Find where the given text appears and provide that cell's center as [x, y] coordinate. 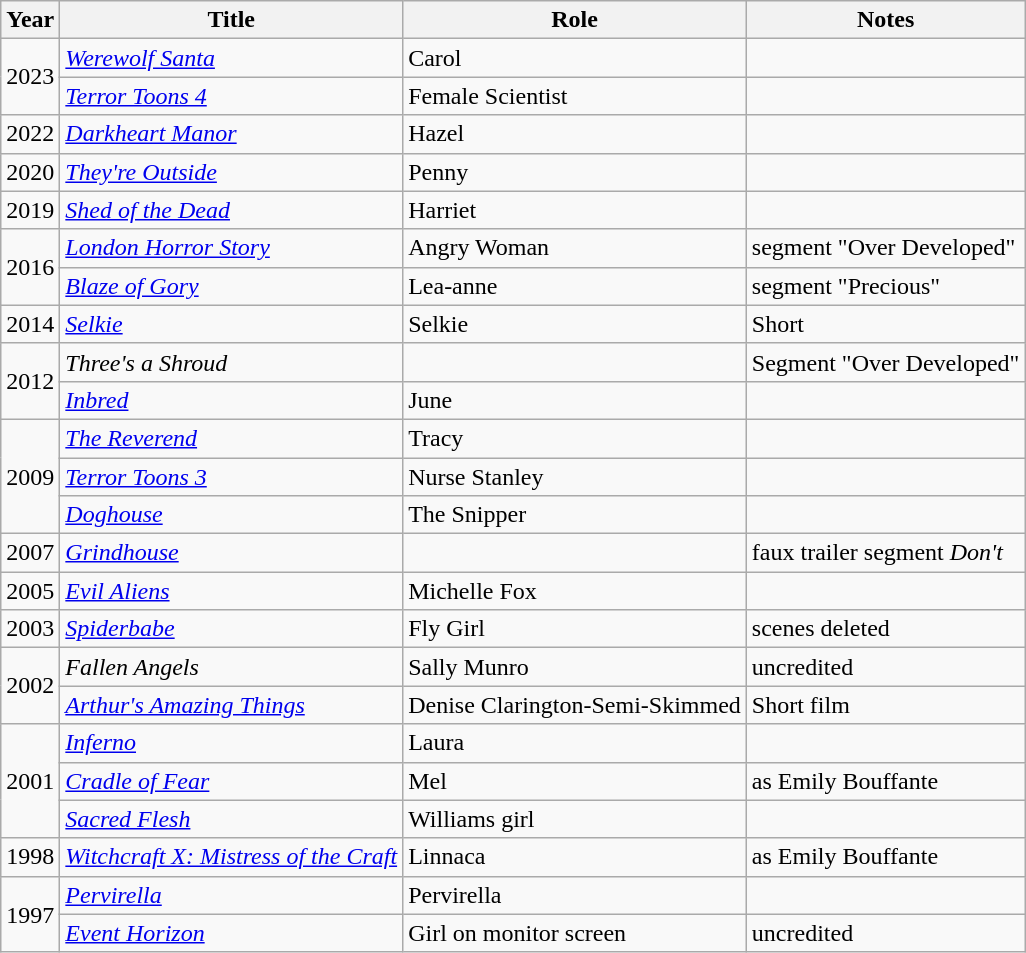
June [575, 400]
Segment "Over Developed" [886, 362]
Short film [886, 705]
Doghouse [232, 515]
Sally Munro [575, 667]
2007 [30, 553]
2022 [30, 134]
Girl on monitor screen [575, 933]
Michelle Fox [575, 591]
Spiderbabe [232, 629]
Evil Aliens [232, 591]
Shed of the Dead [232, 210]
2002 [30, 686]
1998 [30, 857]
Cradle of Fear [232, 781]
Williams girl [575, 819]
Fly Girl [575, 629]
Laura [575, 743]
Mel [575, 781]
1997 [30, 914]
Title [232, 20]
Short [886, 324]
Hazel [575, 134]
Inbred [232, 400]
Three's a Shroud [232, 362]
2019 [30, 210]
Witchcraft X: Mistress of the Craft [232, 857]
Notes [886, 20]
Darkheart Manor [232, 134]
2023 [30, 77]
Sacred Flesh [232, 819]
Werewolf Santa [232, 58]
Role [575, 20]
The Reverend [232, 438]
Year [30, 20]
Inferno [232, 743]
Event Horizon [232, 933]
2012 [30, 381]
Penny [575, 172]
2016 [30, 267]
Linnaca [575, 857]
Nurse Stanley [575, 477]
Terror Toons 3 [232, 477]
Harriet [575, 210]
The Snipper [575, 515]
Arthur's Amazing Things [232, 705]
faux trailer segment Don't [886, 553]
2005 [30, 591]
2014 [30, 324]
2020 [30, 172]
Female Scientist [575, 96]
segment "Over Developed" [886, 248]
Fallen Angels [232, 667]
2001 [30, 781]
2003 [30, 629]
Blaze of Gory [232, 286]
Tracy [575, 438]
London Horror Story [232, 248]
2009 [30, 476]
Denise Clarington-Semi-Skimmed [575, 705]
segment "Precious" [886, 286]
Terror Toons 4 [232, 96]
Lea-anne [575, 286]
Grindhouse [232, 553]
They're Outside [232, 172]
Angry Woman [575, 248]
scenes deleted [886, 629]
Carol [575, 58]
